Determine the (X, Y) coordinate at the center of the cell enclosing the given text.  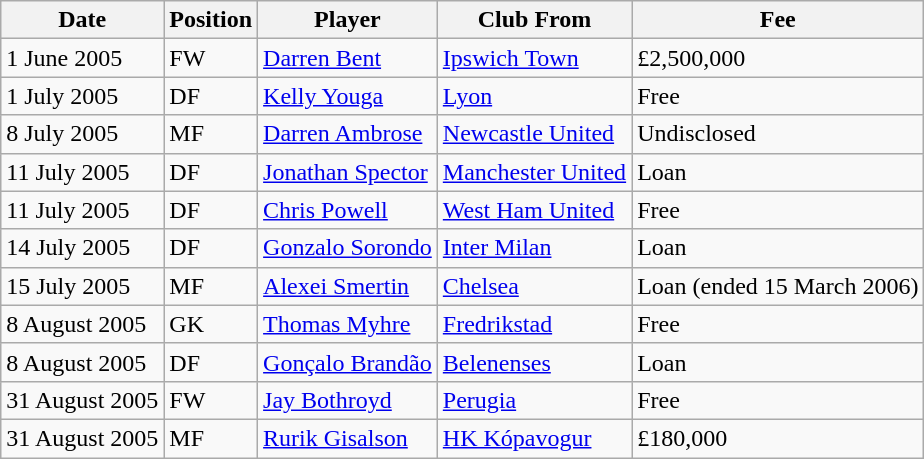
Jonathan Spector (348, 172)
Belenenses (534, 362)
Rurik Gisalson (348, 438)
Darren Bent (348, 58)
Date (82, 20)
Gonzalo Sorondo (348, 248)
Perugia (534, 400)
West Ham United (534, 210)
HK Kópavogur (534, 438)
1 June 2005 (82, 58)
GK (211, 324)
Chris Powell (348, 210)
Thomas Myhre (348, 324)
Loan (ended 15 March 2006) (778, 286)
Manchester United (534, 172)
£2,500,000 (778, 58)
Alexei Smertin (348, 286)
Fee (778, 20)
Fredrikstad (534, 324)
Position (211, 20)
Lyon (534, 96)
Undisclosed (778, 134)
Darren Ambrose (348, 134)
8 July 2005 (82, 134)
Club From (534, 20)
Jay Bothroyd (348, 400)
Gonçalo Brandão (348, 362)
Ipswich Town (534, 58)
Inter Milan (534, 248)
Newcastle United (534, 134)
14 July 2005 (82, 248)
1 July 2005 (82, 96)
Kelly Youga (348, 96)
£180,000 (778, 438)
Player (348, 20)
Chelsea (534, 286)
15 July 2005 (82, 286)
